For the text-containing cell, return its midpoint in [X, Y] coordinate format. 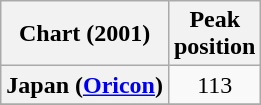
Japan (Oricon) [85, 85]
113 [214, 85]
Peakposition [214, 34]
Chart (2001) [85, 34]
